For the text-containing cell, return its midpoint in (x, y) coordinate format. 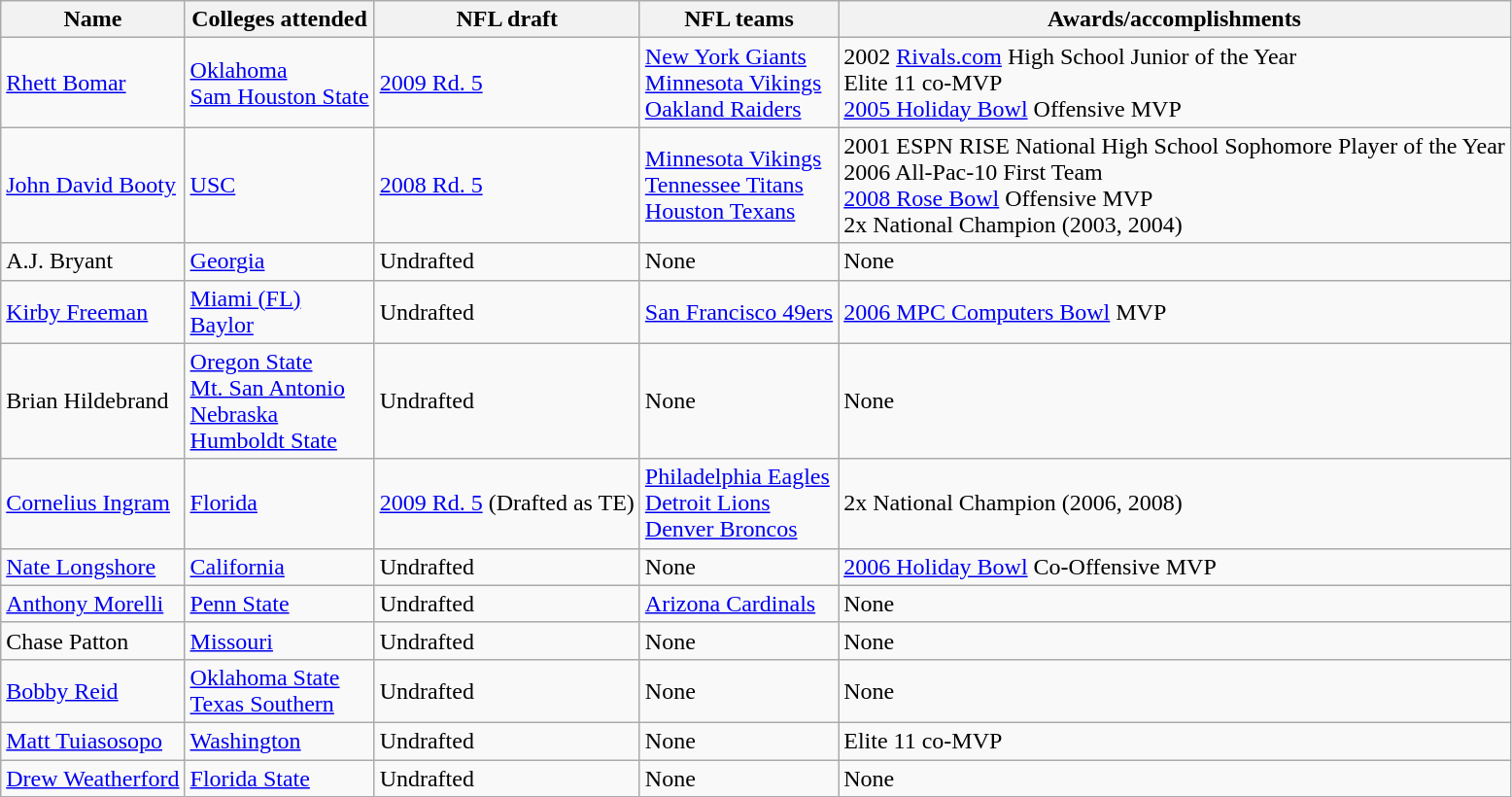
John David Booty (93, 185)
Brian Hildebrand (93, 400)
Miami (FL)Baylor (280, 311)
USC (280, 185)
Drew Weatherford (93, 779)
Matt Tuiasosopo (93, 741)
Kirby Freeman (93, 311)
Anthony Morelli (93, 604)
San Francisco 49ers (739, 311)
2x National Champion (2006, 2008) (1175, 503)
Awards/accomplishments (1175, 19)
Oklahoma StateTexas Southern (280, 690)
Minnesota VikingsTennessee TitansHouston Texans (739, 185)
Florida State (280, 779)
California (280, 567)
Cornelius Ingram (93, 503)
NFL draft (507, 19)
Bobby Reid (93, 690)
Elite 11 co-MVP (1175, 741)
New York GiantsMinnesota VikingsOakland Raiders (739, 83)
Missouri (280, 641)
A.J. Bryant (93, 261)
2008 Rd. 5 (507, 185)
2009 Rd. 5 (Drafted as TE) (507, 503)
Arizona Cardinals (739, 604)
Name (93, 19)
Nate Longshore (93, 567)
Colleges attended (280, 19)
NFL teams (739, 19)
Chase Patton (93, 641)
Washington (280, 741)
Florida (280, 503)
2006 Holiday Bowl Co-Offensive MVP (1175, 567)
Rhett Bomar (93, 83)
2009 Rd. 5 (507, 83)
OklahomaSam Houston State (280, 83)
Philadelphia EaglesDetroit LionsDenver Broncos (739, 503)
2002 Rivals.com High School Junior of the YearElite 11 co-MVP2005 Holiday Bowl Offensive MVP (1175, 83)
Georgia (280, 261)
Oregon StateMt. San AntonioNebraskaHumboldt State (280, 400)
Penn State (280, 604)
2006 MPC Computers Bowl MVP (1175, 311)
